Provide the (x, y) coordinate of the cell's center where the given text is located.  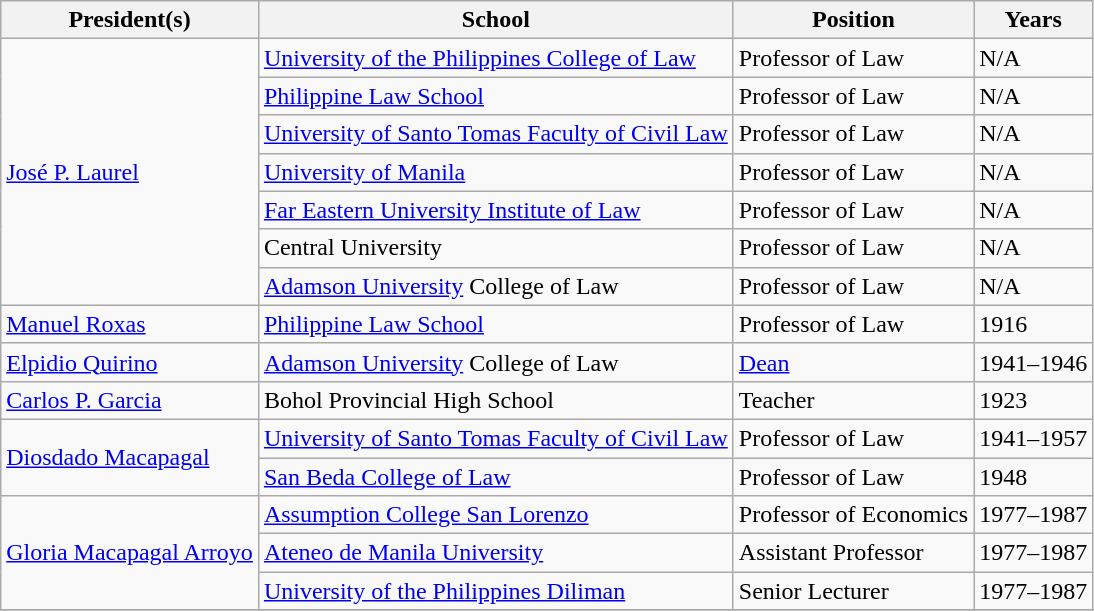
José P. Laurel (130, 172)
1916 (1034, 324)
Position (853, 20)
President(s) (130, 20)
University of the Philippines College of Law (496, 58)
Diosdado Macapagal (130, 457)
Professor of Economics (853, 515)
Gloria Macapagal Arroyo (130, 553)
Ateneo de Manila University (496, 553)
Teacher (853, 400)
1948 (1034, 477)
Far Eastern University Institute of Law (496, 210)
Years (1034, 20)
Central University (496, 248)
Manuel Roxas (130, 324)
University of the Philippines Diliman (496, 591)
Carlos P. Garcia (130, 400)
University of Manila (496, 172)
Senior Lecturer (853, 591)
Dean (853, 362)
Assumption College San Lorenzo (496, 515)
1941–1957 (1034, 438)
San Beda College of Law (496, 477)
School (496, 20)
1941–1946 (1034, 362)
1923 (1034, 400)
Bohol Provincial High School (496, 400)
Elpidio Quirino (130, 362)
Assistant Professor (853, 553)
